Scan for the cell matching the given text and deliver its [X, Y] coordinate at center. 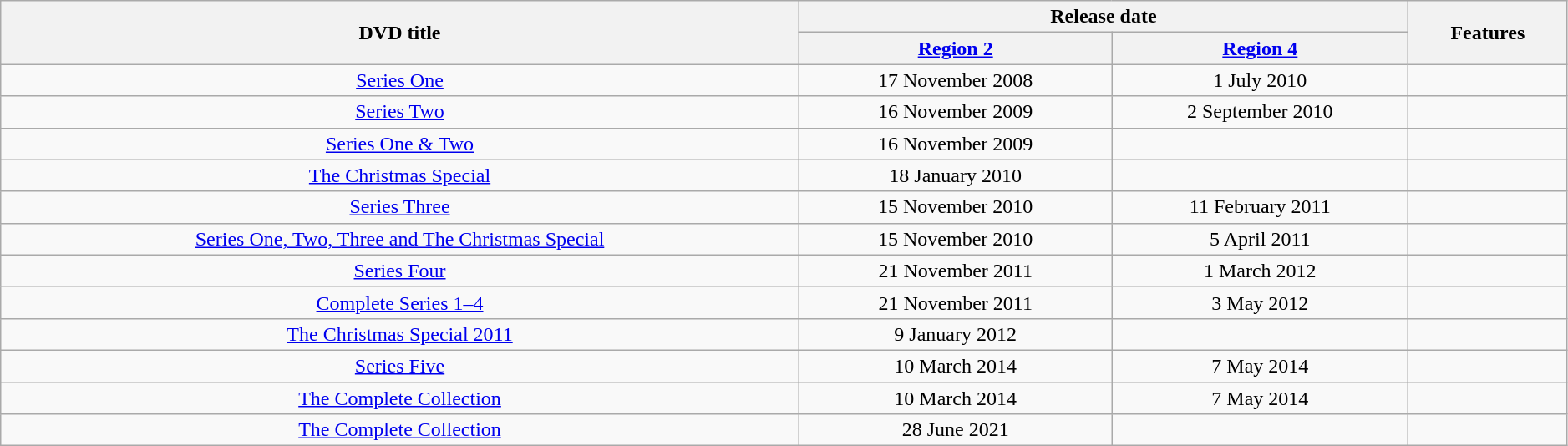
11 February 2011 [1260, 207]
Series Five [400, 366]
Series One [400, 80]
28 June 2021 [956, 430]
Series Four [400, 271]
5 April 2011 [1260, 239]
1 July 2010 [1260, 80]
The Christmas Special [400, 175]
3 May 2012 [1260, 302]
18 January 2010 [956, 175]
Complete Series 1–4 [400, 302]
Series One & Two [400, 144]
9 January 2012 [956, 334]
Series Two [400, 112]
1 March 2012 [1260, 271]
17 November 2008 [956, 80]
Features [1489, 33]
Region 4 [1260, 48]
Release date [1103, 17]
Series One, Two, Three and The Christmas Special [400, 239]
The Christmas Special 2011 [400, 334]
2 September 2010 [1260, 112]
Region 2 [956, 48]
DVD title [400, 33]
Series Three [400, 207]
